Detect which cell encompasses the target text, then output its [X, Y] center coordinate. 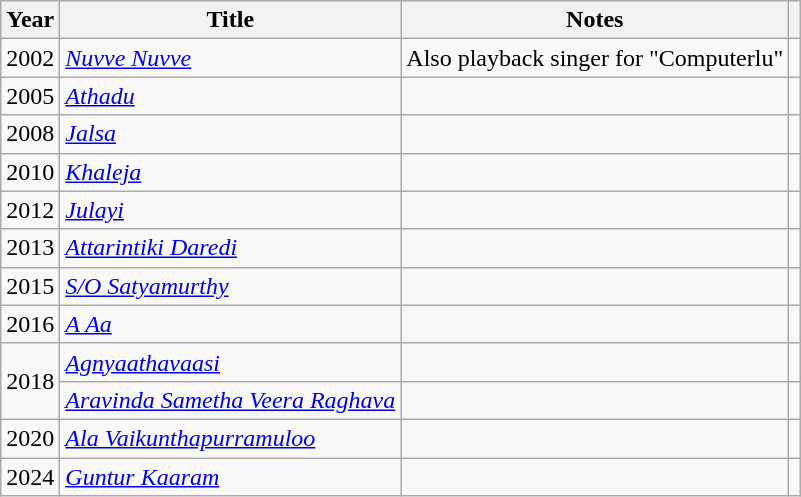
Athadu [230, 96]
Attarintiki Daredi [230, 248]
2013 [30, 248]
2005 [30, 96]
2008 [30, 134]
Guntur Kaaram [230, 477]
2002 [30, 58]
Jalsa [230, 134]
Also playback singer for "Computerlu" [595, 58]
Ala Vaikunthapurramuloo [230, 438]
Notes [595, 20]
2012 [30, 210]
2020 [30, 438]
Title [230, 20]
2010 [30, 172]
2015 [30, 286]
Year [30, 20]
Nuvve Nuvve [230, 58]
Aravinda Sametha Veera Raghava [230, 400]
2024 [30, 477]
2018 [30, 381]
Julayi [230, 210]
A Aa [230, 324]
Khaleja [230, 172]
S/O Satyamurthy [230, 286]
2016 [30, 324]
Agnyaathavaasi [230, 362]
